Determine the (X, Y) coordinate at the center of the cell enclosing the given text.  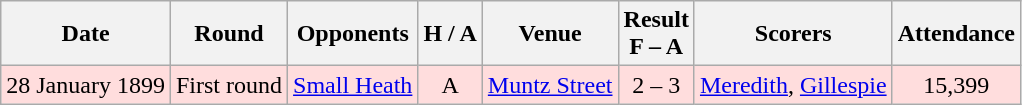
H / A (450, 34)
Muntz Street (550, 85)
Attendance (956, 34)
First round (228, 85)
Date (86, 34)
Venue (550, 34)
Opponents (353, 34)
Meredith, Gillespie (793, 85)
2 – 3 (656, 85)
Small Heath (353, 85)
A (450, 85)
28 January 1899 (86, 85)
Round (228, 34)
Scorers (793, 34)
15,399 (956, 85)
ResultF – A (656, 34)
